Provide the (X, Y) coordinate of the cell's center where the given text is located.  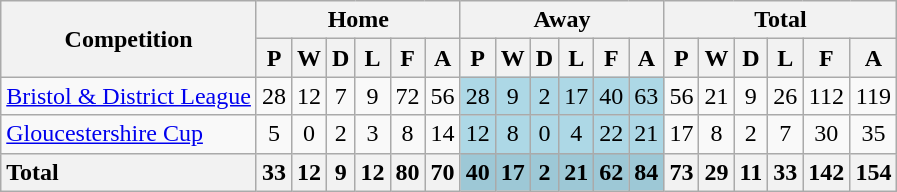
35 (874, 134)
Home (358, 20)
26 (786, 96)
14 (442, 134)
30 (826, 134)
154 (874, 172)
119 (874, 96)
29 (716, 172)
Bristol & District League (129, 96)
80 (408, 172)
22 (612, 134)
62 (612, 172)
11 (751, 172)
3 (372, 134)
72 (408, 96)
112 (826, 96)
84 (646, 172)
Competition (129, 39)
Away (562, 20)
142 (826, 172)
4 (576, 134)
63 (646, 96)
73 (682, 172)
Gloucestershire Cup (129, 134)
70 (442, 172)
5 (274, 134)
